Pinpoint the cell where the given text exists, returning its (x, y) midpoint coordinate. 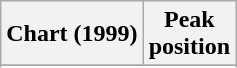
Peakposition (189, 34)
Chart (1999) (72, 34)
